Find where the given text appears and provide that cell's center as (X, Y) coordinate. 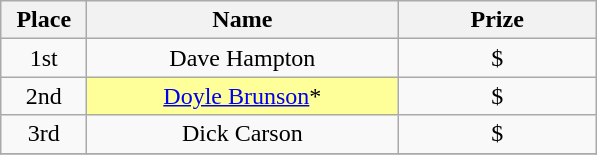
1st (44, 58)
Dick Carson (242, 134)
Name (242, 20)
Prize (498, 20)
Place (44, 20)
2nd (44, 96)
Dave Hampton (242, 58)
3rd (44, 134)
Doyle Brunson* (242, 96)
